Return the [X, Y] coordinate for the center point of the cell that contains the specified text.  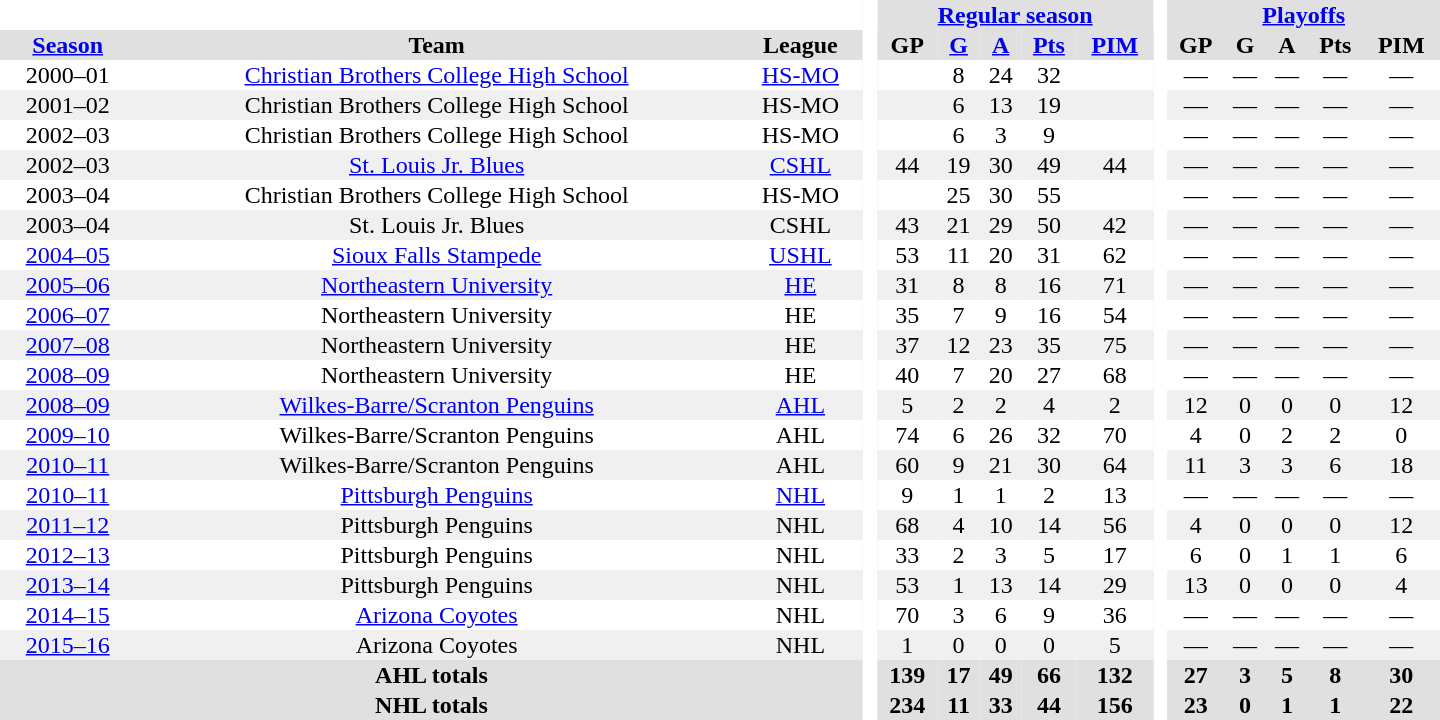
2001–02 [68, 105]
60 [908, 465]
Team [436, 45]
54 [1114, 315]
37 [908, 345]
62 [1114, 255]
2011–12 [68, 525]
2013–14 [68, 585]
2005–06 [68, 285]
25 [959, 195]
2000–01 [68, 75]
2006–07 [68, 315]
Playoffs [1304, 15]
2014–15 [68, 615]
2012–13 [68, 555]
League [800, 45]
74 [908, 435]
75 [1114, 345]
132 [1114, 675]
2009–10 [68, 435]
Sioux Falls Stampede [436, 255]
66 [1049, 675]
55 [1049, 195]
43 [908, 225]
USHL [800, 255]
Regular season [1016, 15]
Season [68, 45]
26 [1001, 435]
NHL totals [432, 705]
24 [1001, 75]
10 [1001, 525]
156 [1114, 705]
64 [1114, 465]
42 [1114, 225]
139 [908, 675]
18 [1401, 465]
2007–08 [68, 345]
50 [1049, 225]
40 [908, 375]
36 [1114, 615]
234 [908, 705]
56 [1114, 525]
AHL totals [432, 675]
22 [1401, 705]
2015–16 [68, 645]
71 [1114, 285]
2004–05 [68, 255]
